Scan for the cell matching the given text and deliver its (x, y) coordinate at center. 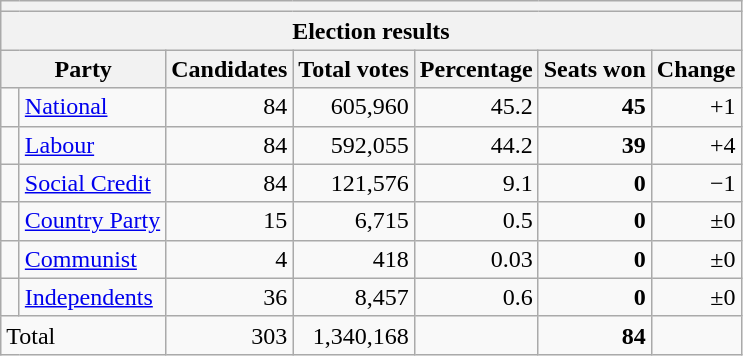
Total (84, 335)
Change (696, 69)
Seats won (594, 69)
121,576 (354, 183)
+4 (696, 145)
418 (354, 259)
6,715 (354, 221)
0.6 (476, 297)
Country Party (92, 221)
45 (594, 107)
8,457 (354, 297)
9.1 (476, 183)
303 (230, 335)
592,055 (354, 145)
15 (230, 221)
36 (230, 297)
Labour (92, 145)
Independents (92, 297)
45.2 (476, 107)
44.2 (476, 145)
+1 (696, 107)
Party (84, 69)
1,340,168 (354, 335)
−1 (696, 183)
Total votes (354, 69)
0.5 (476, 221)
Percentage (476, 69)
Social Credit (92, 183)
National (92, 107)
605,960 (354, 107)
4 (230, 259)
Candidates (230, 69)
Election results (371, 31)
Communist (92, 259)
39 (594, 145)
0.03 (476, 259)
